Output the [X, Y] coordinate of the center of the cell containing the given text.  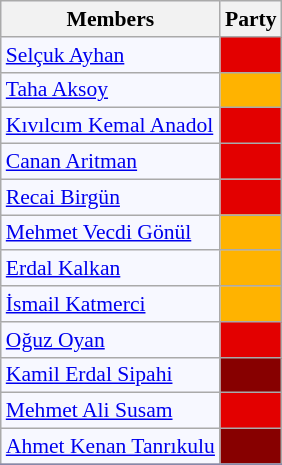
Oğuz Oyan [110, 340]
Taha Aksoy [110, 90]
Mehmet Ali Susam [110, 411]
Canan Aritman [110, 162]
Party [251, 19]
Selçuk Ayhan [110, 55]
Kıvılcım Kemal Anadol [110, 126]
Ahmet Kenan Tanrıkulu [110, 447]
Erdal Kalkan [110, 269]
Members [110, 19]
Kamil Erdal Sipahi [110, 375]
İsmail Katmerci [110, 304]
Mehmet Vecdi Gönül [110, 233]
Recai Birgün [110, 197]
